From the cell containing the given text, extract its center point as [X, Y] coordinate. 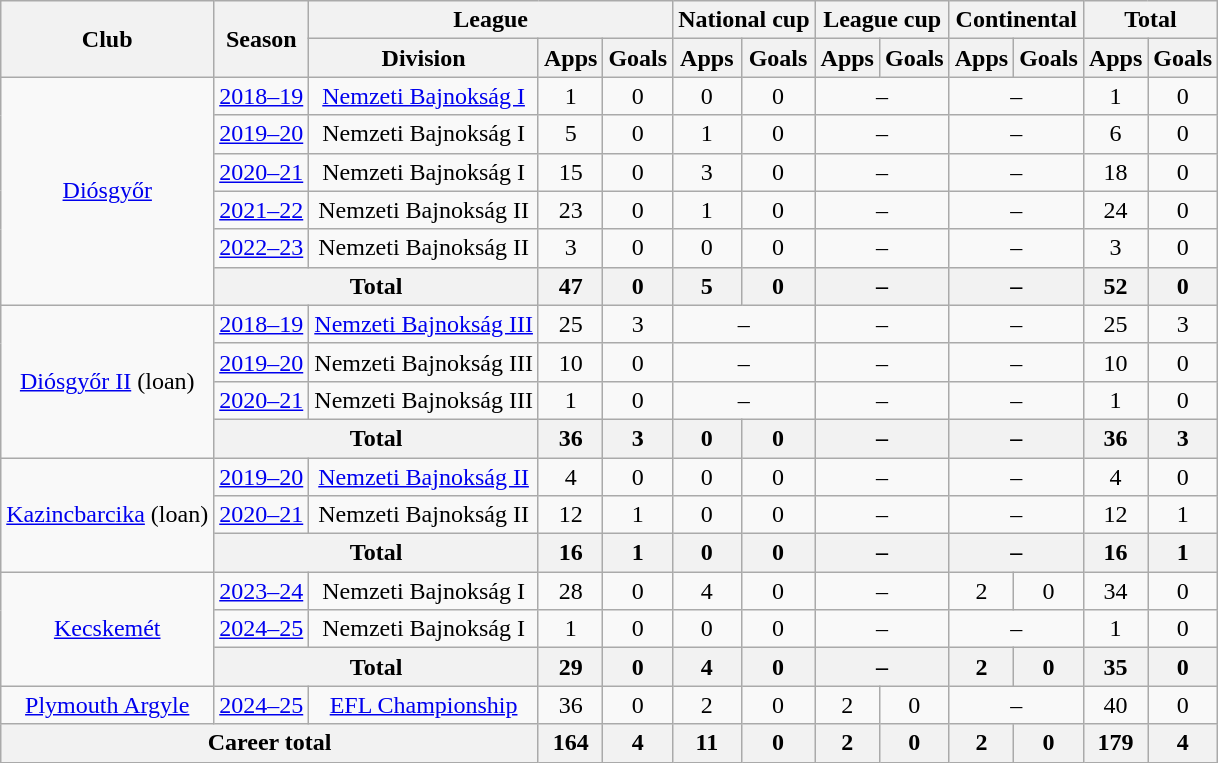
15 [570, 172]
National cup [744, 20]
6 [1115, 134]
28 [570, 591]
2022–23 [262, 248]
Club [108, 39]
164 [570, 743]
179 [1115, 743]
35 [1115, 667]
24 [1115, 210]
52 [1115, 286]
EFL Championship [424, 705]
Season [262, 39]
2021–22 [262, 210]
League cup [882, 20]
Division [424, 58]
League [491, 20]
Continental [1016, 20]
34 [1115, 591]
29 [570, 667]
23 [570, 210]
Career total [270, 743]
Kecskemét [108, 629]
47 [570, 286]
40 [1115, 705]
Diósgyőr [108, 191]
Diósgyőr II (loan) [108, 381]
2023–24 [262, 591]
Plymouth Argyle [108, 705]
11 [707, 743]
18 [1115, 172]
Kazincbarcika (loan) [108, 515]
